Scan for the cell matching the given text and deliver its [x, y] coordinate at center. 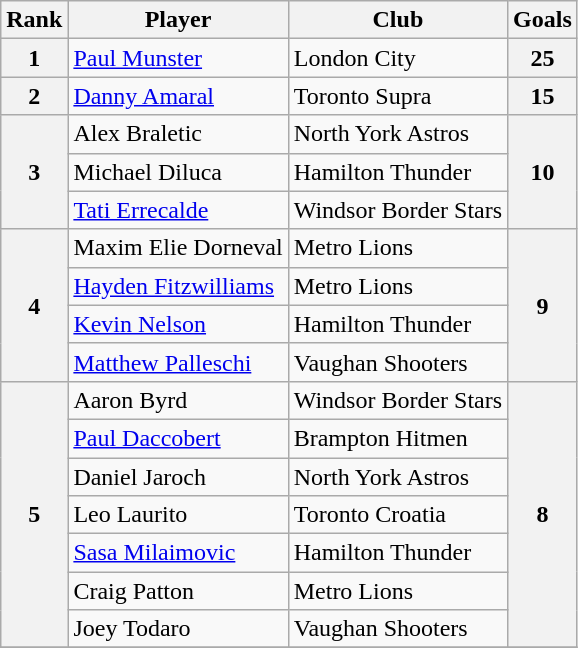
Paul Daccobert [178, 438]
Goals [543, 20]
15 [543, 96]
Paul Munster [178, 58]
Brampton Hitmen [398, 438]
8 [543, 514]
Sasa Milaimovic [178, 553]
Danny Amaral [178, 96]
Rank [34, 20]
25 [543, 58]
Kevin Nelson [178, 324]
Player [178, 20]
Leo Laurito [178, 515]
Toronto Supra [398, 96]
Maxim Elie Dorneval [178, 248]
2 [34, 96]
5 [34, 514]
Toronto Croatia [398, 515]
Matthew Palleschi [178, 362]
3 [34, 172]
Alex Braletic [178, 134]
Aaron Byrd [178, 400]
10 [543, 172]
London City [398, 58]
Daniel Jaroch [178, 477]
Club [398, 20]
1 [34, 58]
Craig Patton [178, 591]
Michael Diluca [178, 172]
Joey Todaro [178, 629]
4 [34, 305]
Tati Errecalde [178, 210]
Hayden Fitzwilliams [178, 286]
9 [543, 305]
